Capture the cell that displays the provided text and extract its [x, y] central coordinate. 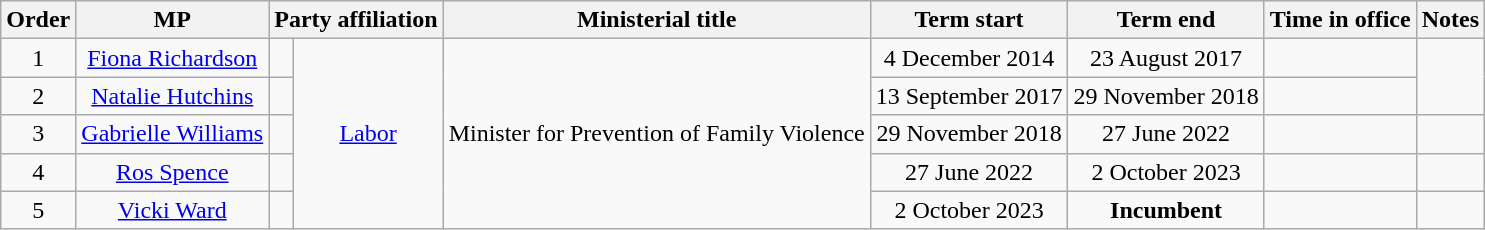
Notes [1450, 20]
Gabrielle Williams [172, 134]
Term end [1166, 20]
Minister for Prevention of Family Violence [656, 134]
Labor [368, 134]
Term start [969, 20]
5 [38, 210]
2 [38, 96]
1 [38, 58]
23 August 2017 [1166, 58]
Party affiliation [356, 20]
Fiona Richardson [172, 58]
Natalie Hutchins [172, 96]
4 December 2014 [969, 58]
Incumbent [1166, 210]
Order [38, 20]
Ros Spence [172, 172]
4 [38, 172]
Vicki Ward [172, 210]
Ministerial title [656, 20]
13 September 2017 [969, 96]
3 [38, 134]
MP [172, 20]
Time in office [1340, 20]
